Return the (x, y) coordinate for the center point of the cell that contains the specified text.  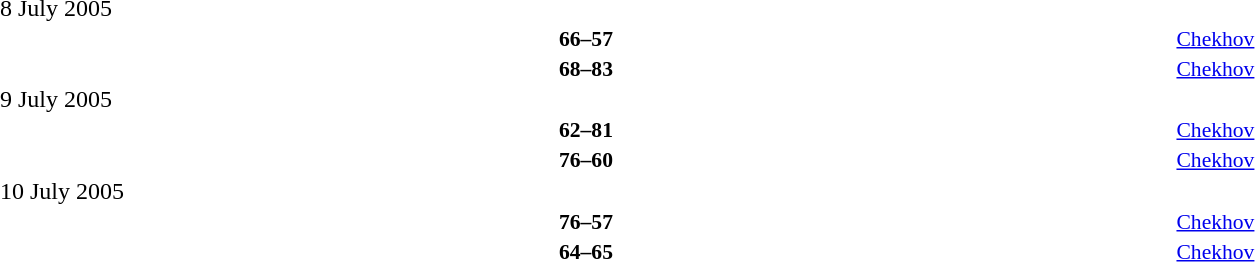
66–57 (586, 38)
76–57 (586, 222)
62–81 (586, 130)
76–60 (586, 160)
68–83 (586, 68)
